Capture the cell that displays the provided text and extract its [X, Y] central coordinate. 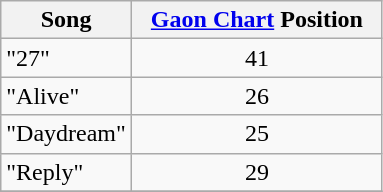
Song [66, 20]
"Alive" [66, 96]
Gaon Chart Position [256, 20]
"Reply" [66, 172]
"Daydream" [66, 134]
25 [256, 134]
29 [256, 172]
41 [256, 58]
"27" [66, 58]
26 [256, 96]
